Return the (X, Y) coordinate for the center point of the cell that contains the specified text.  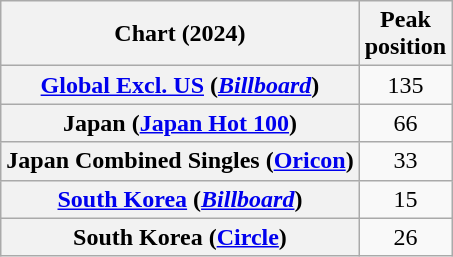
15 (405, 199)
Chart (2024) (180, 34)
66 (405, 123)
South Korea (Circle) (180, 237)
Japan (Japan Hot 100) (180, 123)
Global Excl. US (Billboard) (180, 85)
135 (405, 85)
Japan Combined Singles (Oricon) (180, 161)
26 (405, 237)
South Korea (Billboard) (180, 199)
33 (405, 161)
Peakposition (405, 34)
